For the text-containing cell, return its midpoint in [x, y] coordinate format. 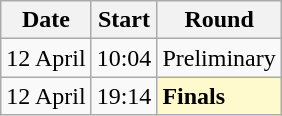
Start [124, 20]
19:14 [124, 96]
Finals [219, 96]
10:04 [124, 58]
Round [219, 20]
Preliminary [219, 58]
Date [46, 20]
